Capture the cell that displays the provided text and extract its (X, Y) central coordinate. 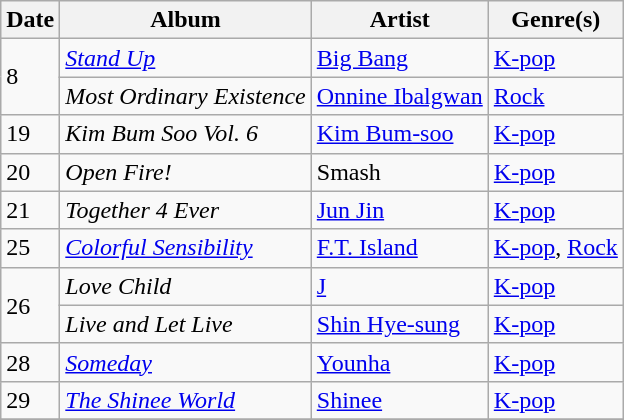
Most Ordinary Existence (186, 96)
Open Fire! (186, 172)
Jun Jin (400, 210)
Shin Hye-sung (400, 324)
29 (30, 400)
Rock (556, 96)
Stand Up (186, 58)
19 (30, 134)
Kim Bum-soo (400, 134)
Big Bang (400, 58)
Kim Bum Soo Vol. 6 (186, 134)
F.T. Island (400, 248)
Someday (186, 362)
28 (30, 362)
Love Child (186, 286)
Live and Let Live (186, 324)
21 (30, 210)
Onnine Ibalgwan (400, 96)
Together 4 Ever (186, 210)
Colorful Sensibility (186, 248)
Artist (400, 20)
Date (30, 20)
Younha (400, 362)
Album (186, 20)
The Shinee World (186, 400)
Genre(s) (556, 20)
20 (30, 172)
J (400, 286)
Smash (400, 172)
25 (30, 248)
K-pop, Rock (556, 248)
8 (30, 77)
Shinee (400, 400)
26 (30, 305)
